Pinpoint the cell where the given text exists, returning its [x, y] midpoint coordinate. 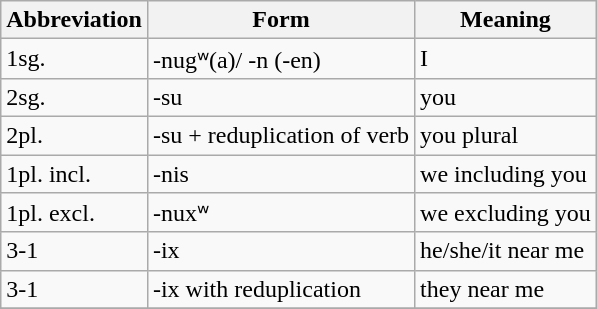
Abbreviation [74, 20]
they near me [506, 289]
I [506, 59]
you plural [506, 135]
-ix [280, 251]
-nugʷ(a)/ -n (-en) [280, 59]
-su [280, 97]
-nuxʷ [280, 213]
1sg. [74, 59]
-nis [280, 173]
-ix with reduplication [280, 289]
-su + reduplication of verb [280, 135]
1pl. incl. [74, 173]
1pl. excl. [74, 213]
you [506, 97]
we including you [506, 173]
we excluding you [506, 213]
he/she/it near me [506, 251]
Meaning [506, 20]
2pl. [74, 135]
2sg. [74, 97]
Form [280, 20]
